Detect which cell encompasses the target text, then output its [X, Y] center coordinate. 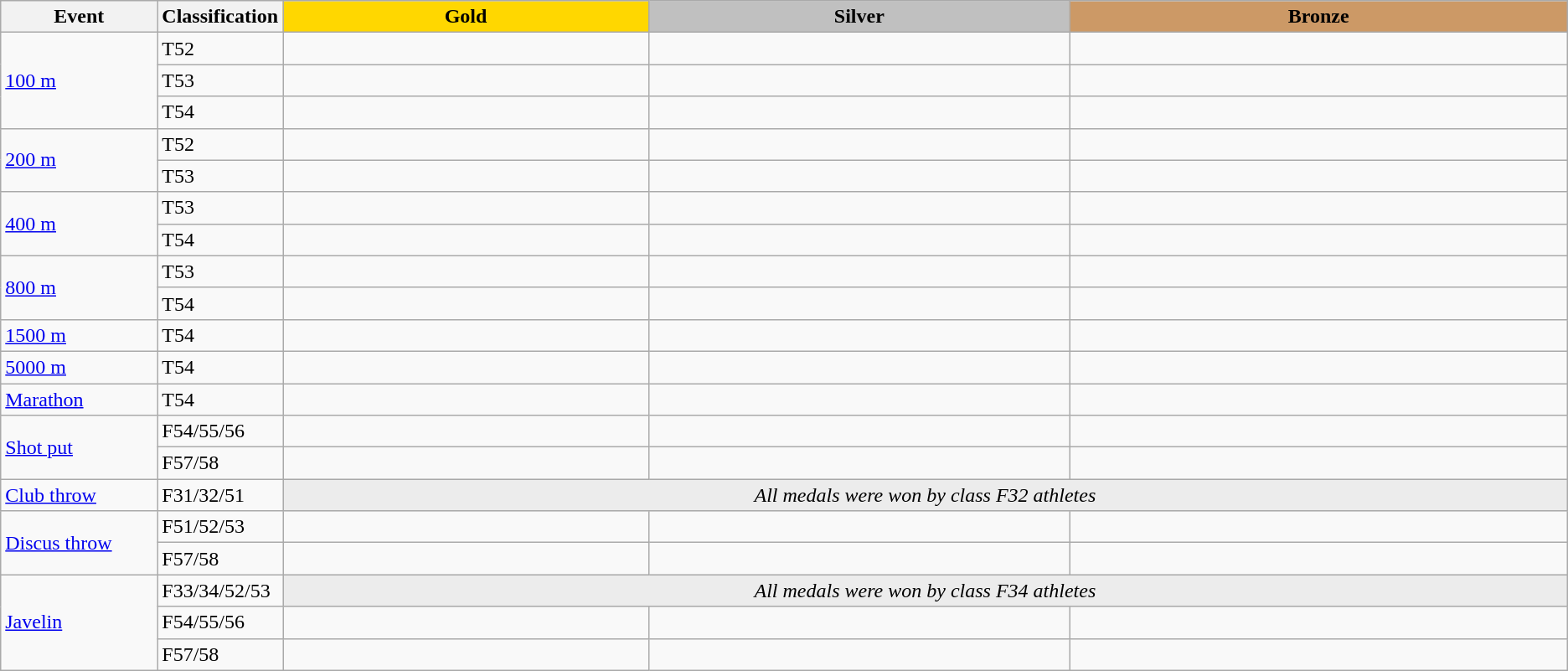
100 m [79, 80]
400 m [79, 224]
All medals were won by class F34 athletes [926, 591]
200 m [79, 160]
Event [79, 17]
Gold [466, 17]
F33/34/52/53 [220, 591]
5000 m [79, 367]
F31/32/51 [220, 495]
All medals were won by class F32 athletes [926, 495]
Shot put [79, 447]
Javelin [79, 622]
Classification [220, 17]
1500 m [79, 335]
800 m [79, 287]
Marathon [79, 400]
Bronze [1318, 17]
Club throw [79, 495]
Discus throw [79, 543]
F51/52/53 [220, 527]
Silver [859, 17]
